Return the [x, y] coordinate for the center point of the cell that contains the specified text.  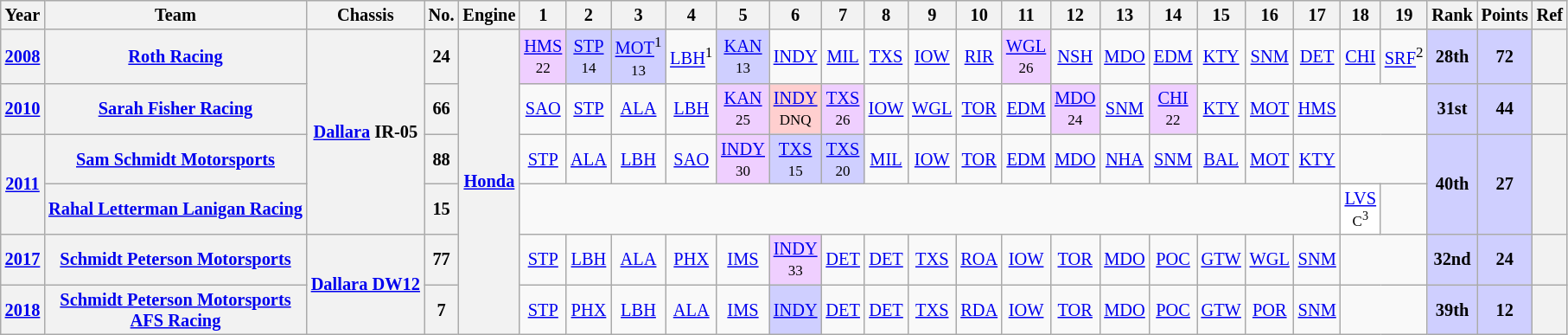
9 [932, 15]
19 [1404, 15]
5 [743, 15]
14 [1174, 15]
HMS [1317, 109]
LBH1 [692, 57]
16 [1270, 15]
SRF2 [1404, 57]
66 [442, 109]
Engine [489, 15]
WGL26 [1026, 57]
NSH [1075, 57]
RDA [978, 310]
CHI22 [1174, 109]
8 [886, 15]
Rank [1452, 15]
Roth Racing [175, 57]
2008 [22, 57]
NHA [1124, 159]
MDO24 [1075, 109]
STP14 [589, 57]
77 [442, 260]
40th [1452, 184]
2018 [22, 310]
TXS15 [795, 159]
KAN13 [743, 57]
CHI [1361, 57]
ROA [978, 260]
2011 [22, 184]
Schmidt Peterson Motorsports AFS Racing [175, 310]
Honda [489, 182]
Dallara IR-05 [366, 132]
Rahal Letterman Lanigan Racing [175, 209]
88 [442, 159]
72 [1505, 57]
39th [1452, 310]
Chassis [366, 15]
17 [1317, 15]
27 [1505, 184]
KAN25 [743, 109]
LVSC3 [1361, 209]
RIR [978, 57]
44 [1505, 109]
Team [175, 15]
28th [1452, 57]
Points [1505, 15]
INDY33 [795, 260]
MOT113 [638, 57]
BAL [1221, 159]
2010 [22, 109]
32nd [1452, 260]
Dallara DW12 [366, 284]
HMS22 [543, 57]
Sam Schmidt Motorsports [175, 159]
4 [692, 15]
11 [1026, 15]
INDYDNQ [795, 109]
10 [978, 15]
POR [1270, 310]
6 [795, 15]
TXS26 [842, 109]
3 [638, 15]
No. [442, 15]
18 [1361, 15]
1 [543, 15]
Sarah Fisher Racing [175, 109]
Schmidt Peterson Motorsports [175, 260]
Year [22, 15]
31st [1452, 109]
TXS20 [842, 159]
INDY30 [743, 159]
2 [589, 15]
Ref [1550, 15]
2017 [22, 260]
13 [1124, 15]
